Search for the cell housing the specified text and yield its [X, Y] center coordinate. 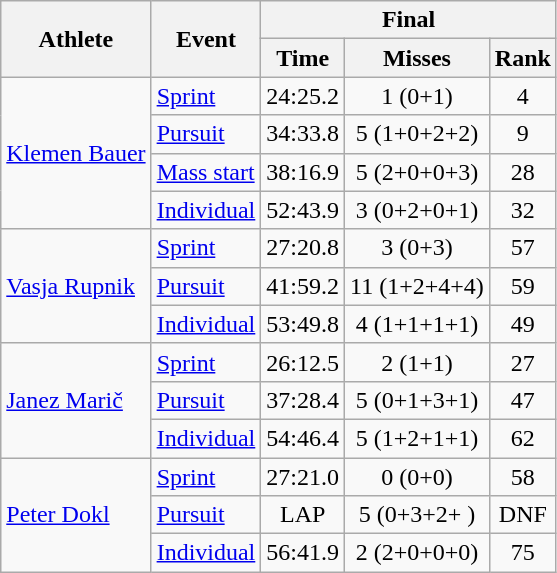
52:43.9 [303, 210]
27 [522, 362]
26:12.5 [303, 362]
11 (1+2+4+4) [418, 286]
2 (2+0+0+0) [418, 553]
5 (0+1+3+1) [418, 400]
5 (0+3+2+ ) [418, 515]
Janez Marič [76, 400]
24:25.2 [303, 96]
Misses [418, 58]
Athlete [76, 39]
0 (0+0) [418, 477]
32 [522, 210]
54:46.4 [303, 438]
41:59.2 [303, 286]
62 [522, 438]
Final [409, 20]
53:49.8 [303, 324]
Klemen Bauer [76, 153]
57 [522, 248]
Peter Dokl [76, 515]
Event [206, 39]
Rank [522, 58]
1 (0+1) [418, 96]
49 [522, 324]
3 (0+3) [418, 248]
75 [522, 553]
5 (1+0+2+2) [418, 134]
DNF [522, 515]
47 [522, 400]
38:16.9 [303, 172]
5 (1+2+1+1) [418, 438]
5 (2+0+0+3) [418, 172]
3 (0+2+0+1) [418, 210]
9 [522, 134]
2 (1+1) [418, 362]
27:21.0 [303, 477]
28 [522, 172]
Mass start [206, 172]
Vasja Rupnik [76, 286]
LAP [303, 515]
Time [303, 58]
56:41.9 [303, 553]
58 [522, 477]
4 [522, 96]
4 (1+1+1+1) [418, 324]
27:20.8 [303, 248]
59 [522, 286]
37:28.4 [303, 400]
34:33.8 [303, 134]
